Provide the [x, y] coordinate of the cell's center where the given text is located.  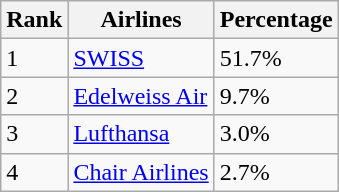
1 [34, 58]
4 [34, 172]
Chair Airlines [141, 172]
3 [34, 134]
Airlines [141, 20]
9.7% [276, 96]
SWISS [141, 58]
2.7% [276, 172]
Rank [34, 20]
Lufthansa [141, 134]
51.7% [276, 58]
3.0% [276, 134]
Percentage [276, 20]
Edelweiss Air [141, 96]
2 [34, 96]
